Provide the [X, Y] coordinate of the cell's center where the given text is located.  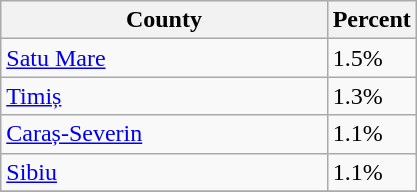
Percent [372, 20]
1.3% [372, 96]
Timiș [164, 96]
1.5% [372, 58]
Sibiu [164, 172]
Caraș-Severin [164, 134]
County [164, 20]
Satu Mare [164, 58]
